Capture the cell that displays the provided text and extract its [X, Y] central coordinate. 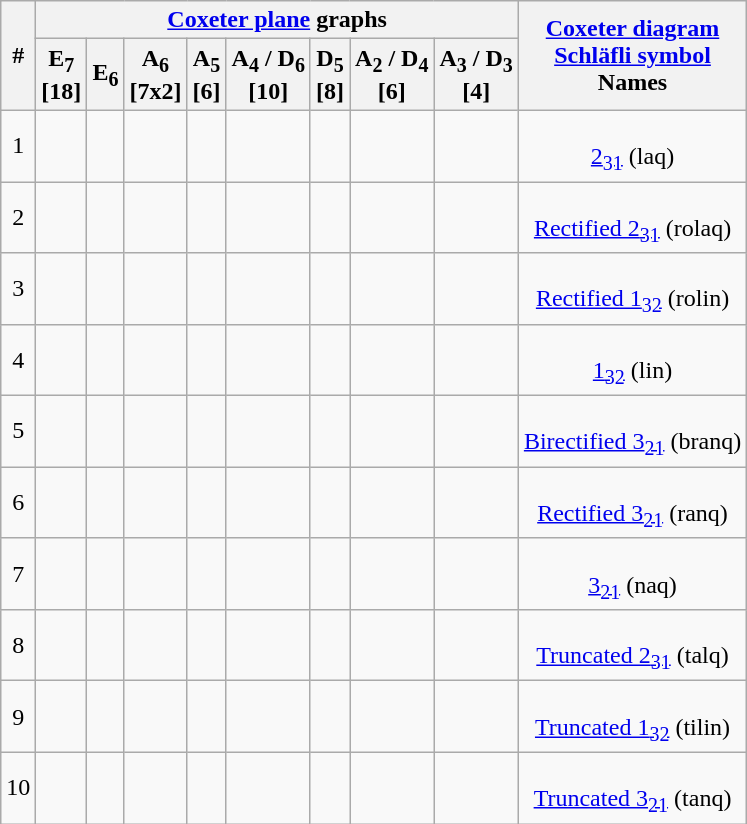
# [18, 56]
Coxeter plane graphs [278, 20]
3 [18, 288]
A5[6] [206, 74]
E7[18] [62, 74]
Rectified 132 (rolin) [632, 288]
6 [18, 502]
8 [18, 646]
4 [18, 360]
Truncated 231 (talq) [632, 646]
E6 [106, 74]
9 [18, 716]
10 [18, 788]
A3 / D3[4] [476, 74]
Rectified 321 (ranq) [632, 502]
Truncated 132 (tilin) [632, 716]
A2 / D4[6] [392, 74]
D5[8] [330, 74]
321 (naq) [632, 574]
231 (laq) [632, 146]
Birectified 321 (branq) [632, 432]
A4 / D6[10] [268, 74]
2 [18, 218]
Truncated 321 (tanq) [632, 788]
1 [18, 146]
Rectified 231 (rolaq) [632, 218]
Coxeter diagramSchläfli symbolNames [632, 56]
7 [18, 574]
132 (lin) [632, 360]
5 [18, 432]
A6[7x2] [156, 74]
